Detect which cell encompasses the target text, then output its [x, y] center coordinate. 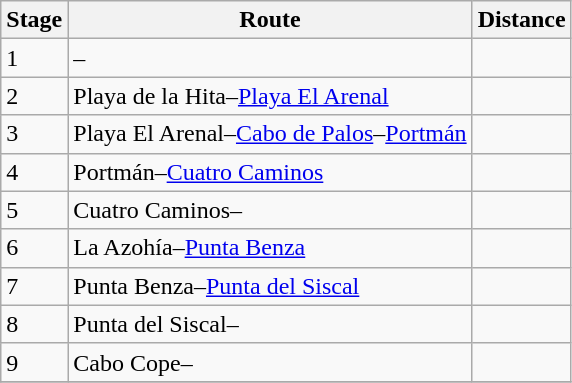
Portmán–Cuatro Caminos [270, 172]
Cuatro Caminos– [270, 210]
Stage [34, 20]
Distance [522, 20]
Cabo Cope– [270, 362]
– [270, 58]
3 [34, 134]
8 [34, 324]
6 [34, 248]
Playa El Arenal–Cabo de Palos–Portmán [270, 134]
Playa de la Hita–Playa El Arenal [270, 96]
2 [34, 96]
1 [34, 58]
Punta Benza–Punta del Siscal [270, 286]
Punta del Siscal– [270, 324]
4 [34, 172]
9 [34, 362]
La Azohía–Punta Benza [270, 248]
7 [34, 286]
5 [34, 210]
Route [270, 20]
